Determine the (X, Y) coordinate at the center of the cell enclosing the given text.  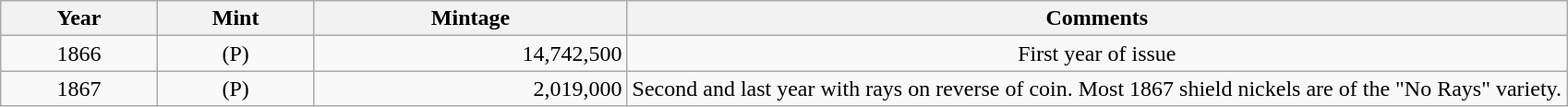
2,019,000 (471, 89)
First year of issue (1097, 53)
Mintage (471, 18)
1867 (79, 89)
1866 (79, 53)
Second and last year with rays on reverse of coin. Most 1867 shield nickels are of the "No Rays" variety. (1097, 89)
Year (79, 18)
Mint (235, 18)
14,742,500 (471, 53)
Comments (1097, 18)
